Identify which cell holds the provided text, then report its [x, y] central coordinate. 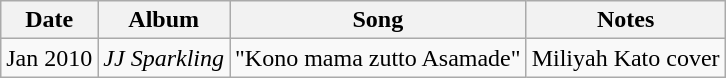
Miliyah Kato cover [626, 58]
Album [164, 20]
Jan 2010 [50, 58]
Notes [626, 20]
JJ Sparkling [164, 58]
Song [378, 20]
Date [50, 20]
"Kono mama zutto Asamade" [378, 58]
